Output the (x, y) coordinate of the center of the cell containing the given text.  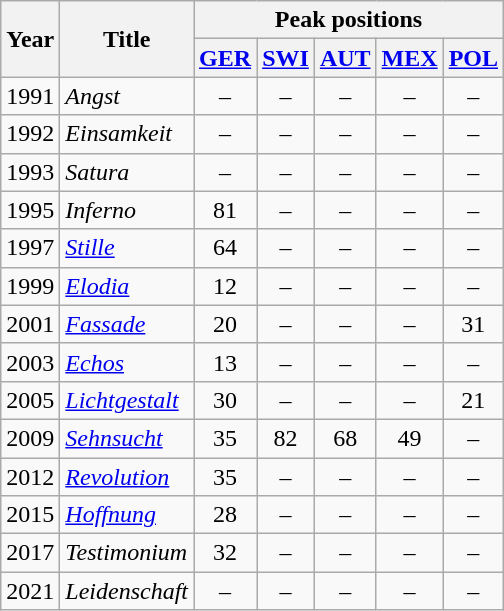
2003 (30, 362)
Sehnsucht (127, 438)
AUT (345, 58)
SWI (286, 58)
82 (286, 438)
Year (30, 39)
49 (410, 438)
Angst (127, 96)
2005 (30, 400)
13 (226, 362)
30 (226, 400)
31 (473, 324)
20 (226, 324)
1999 (30, 286)
2012 (30, 477)
32 (226, 553)
64 (226, 248)
1991 (30, 96)
21 (473, 400)
81 (226, 210)
2001 (30, 324)
2017 (30, 553)
Peak positions (349, 20)
Fassade (127, 324)
1992 (30, 134)
1993 (30, 172)
Einsamkeit (127, 134)
MEX (410, 58)
1997 (30, 248)
1995 (30, 210)
Lichtgestalt (127, 400)
Hoffnung (127, 515)
28 (226, 515)
2015 (30, 515)
Leidenschaft (127, 591)
68 (345, 438)
Satura (127, 172)
Inferno (127, 210)
2009 (30, 438)
12 (226, 286)
Revolution (127, 477)
Title (127, 39)
Stille (127, 248)
Echos (127, 362)
Testimonium (127, 553)
Elodia (127, 286)
2021 (30, 591)
POL (473, 58)
GER (226, 58)
